For the text-containing cell, return its midpoint in (X, Y) coordinate format. 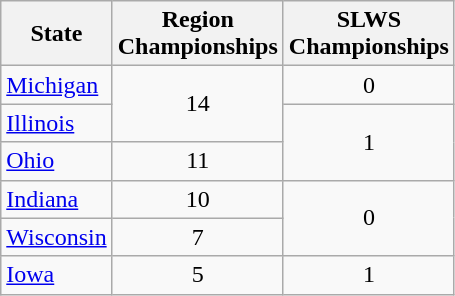
SLWSChampionships (368, 34)
RegionChampionships (198, 34)
10 (198, 199)
Wisconsin (56, 237)
Michigan (56, 85)
Iowa (56, 275)
11 (198, 161)
Illinois (56, 123)
7 (198, 237)
14 (198, 104)
5 (198, 275)
Ohio (56, 161)
Indiana (56, 199)
State (56, 34)
